Extract the [x, y] coordinate from the center of the cell holding the provided text.  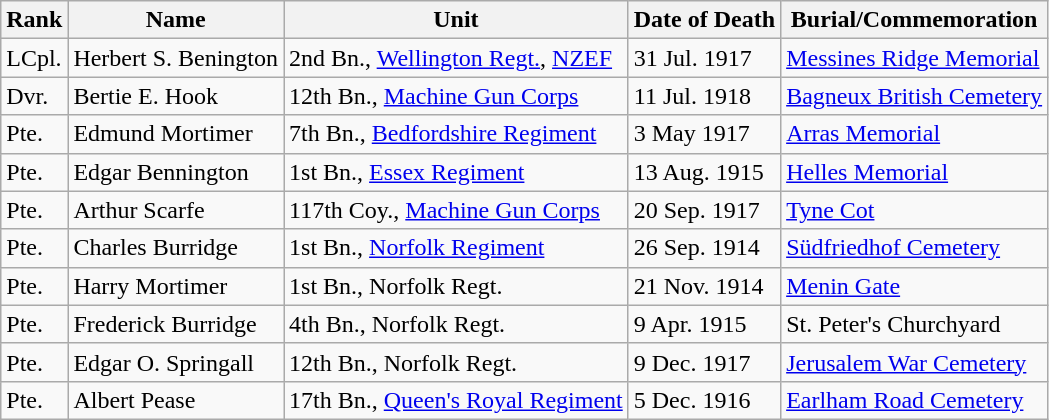
Burial/Commemoration [914, 20]
11 Jul. 1918 [704, 96]
1st Bn., Essex Regiment [456, 172]
5 Dec. 1916 [704, 400]
Bertie E. Hook [176, 96]
LCpl. [34, 58]
Arthur Scarfe [176, 210]
Rank [34, 20]
117th Coy., Machine Gun Corps [456, 210]
Südfriedhof Cemetery [914, 248]
26 Sep. 1914 [704, 248]
12th Bn., Machine Gun Corps [456, 96]
Charles Burridge [176, 248]
Messines Ridge Memorial [914, 58]
Helles Memorial [914, 172]
1st Bn., Norfolk Regt. [456, 286]
1st Bn., Norfolk Regiment [456, 248]
Edmund Mortimer [176, 134]
2nd Bn., Wellington Regt., NZEF [456, 58]
9 Dec. 1917 [704, 362]
3 May 1917 [704, 134]
Date of Death [704, 20]
7th Bn., Bedfordshire Regiment [456, 134]
Jerusalem War Cemetery [914, 362]
Harry Mortimer [176, 286]
12th Bn., Norfolk Regt. [456, 362]
13 Aug. 1915 [704, 172]
Bagneux British Cemetery [914, 96]
21 Nov. 1914 [704, 286]
31 Jul. 1917 [704, 58]
Unit [456, 20]
20 Sep. 1917 [704, 210]
Dvr. [34, 96]
Herbert S. Benington [176, 58]
Menin Gate [914, 286]
17th Bn., Queen's Royal Regiment [456, 400]
St. Peter's Churchyard [914, 324]
9 Apr. 1915 [704, 324]
Earlham Road Cemetery [914, 400]
Arras Memorial [914, 134]
4th Bn., Norfolk Regt. [456, 324]
Frederick Burridge [176, 324]
Edgar O. Springall [176, 362]
Tyne Cot [914, 210]
Name [176, 20]
Albert Pease [176, 400]
Edgar Bennington [176, 172]
